Search for the cell housing the specified text and yield its [x, y] center coordinate. 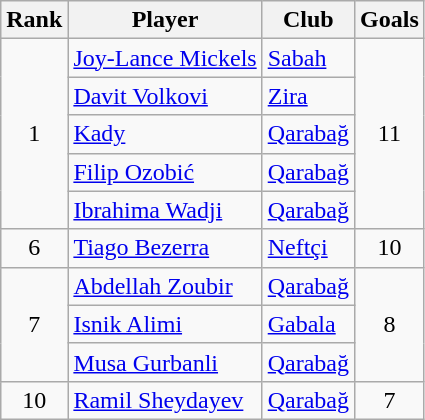
Joy-Lance Mickels [165, 58]
Davit Volkovi [165, 96]
6 [34, 248]
Ramil Sheydayev [165, 400]
Club [308, 20]
Isnik Alimi [165, 324]
8 [390, 324]
Player [165, 20]
Gabala [308, 324]
11 [390, 134]
Kady [165, 134]
Abdellah Zoubir [165, 286]
Zira [308, 96]
Goals [390, 20]
Neftçi [308, 248]
Sabah [308, 58]
Filip Ozobić [165, 172]
Rank [34, 20]
Ibrahima Wadji [165, 210]
Tiago Bezerra [165, 248]
Musa Gurbanli [165, 362]
1 [34, 134]
